Identify which cell holds the provided text, then report its (X, Y) central coordinate. 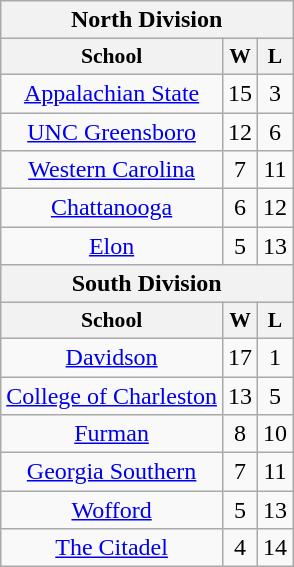
17 (240, 357)
10 (276, 434)
South Division (147, 284)
Elon (112, 246)
Western Carolina (112, 170)
College of Charleston (112, 395)
Furman (112, 434)
4 (240, 548)
3 (276, 93)
14 (276, 548)
1 (276, 357)
8 (240, 434)
Wofford (112, 510)
Davidson (112, 357)
North Division (147, 20)
The Citadel (112, 548)
Chattanooga (112, 208)
Georgia Southern (112, 472)
15 (240, 93)
UNC Greensboro (112, 131)
Appalachian State (112, 93)
